From the cell containing the given text, extract its center point as (X, Y) coordinate. 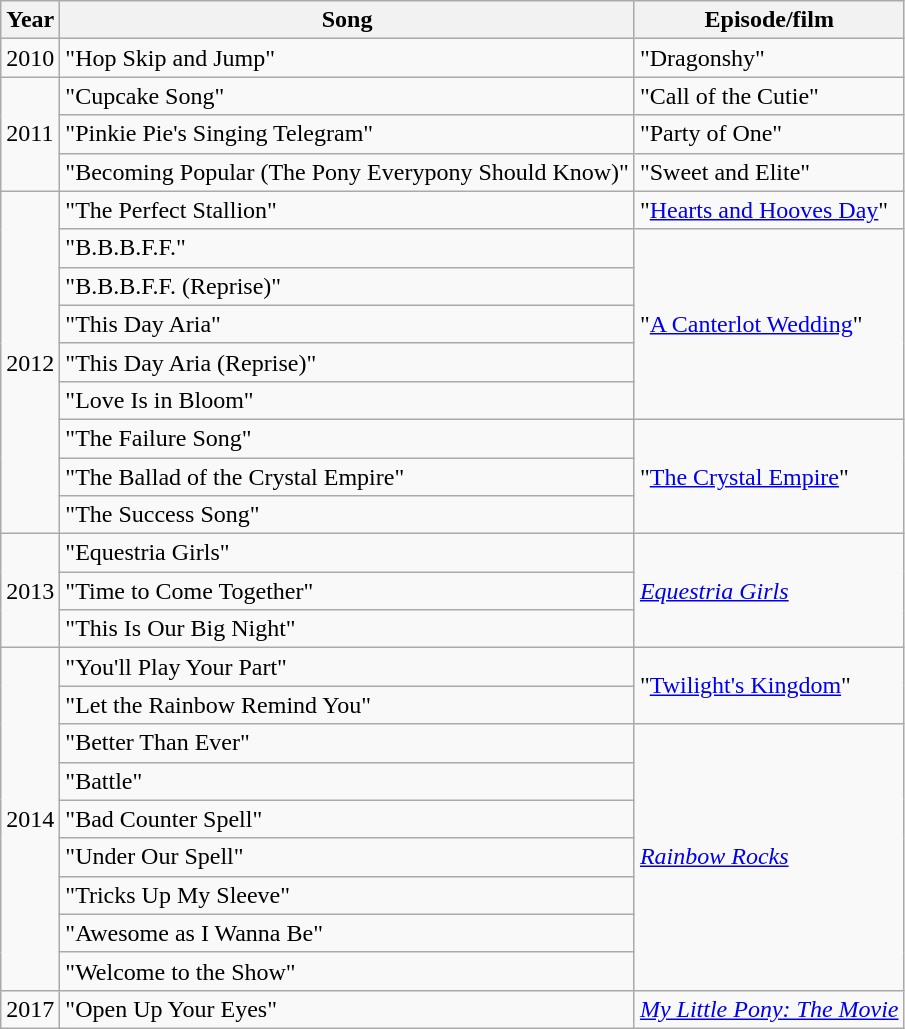
Song (348, 20)
"Hop Skip and Jump" (348, 58)
2014 (30, 820)
2017 (30, 1009)
"Equestria Girls" (348, 553)
"The Failure Song" (348, 438)
"The Success Song" (348, 515)
"Hearts and Hooves Day" (769, 210)
"This Is Our Big Night" (348, 629)
"Let the Rainbow Remind You" (348, 705)
"B.B.B.F.F. (Reprise)" (348, 286)
"This Day Aria" (348, 324)
"Twilight's Kingdom" (769, 686)
"Awesome as I Wanna Be" (348, 933)
"Becoming Popular (The Pony Everypony Should Know)" (348, 172)
"Under Our Spell" (348, 857)
"The Perfect Stallion" (348, 210)
2013 (30, 591)
"This Day Aria (Reprise)" (348, 362)
Episode/film (769, 20)
"Pinkie Pie's Singing Telegram" (348, 134)
"Cupcake Song" (348, 96)
"Time to Come Together" (348, 591)
2012 (30, 362)
"The Crystal Empire" (769, 476)
"You'll Play Your Part" (348, 667)
My Little Pony: The Movie (769, 1009)
Year (30, 20)
"Tricks Up My Sleeve" (348, 895)
"B.B.B.F.F." (348, 248)
"Love Is in Bloom" (348, 400)
"A Canterlot Wedding" (769, 324)
"Party of One" (769, 134)
"Bad Counter Spell" (348, 819)
Rainbow Rocks (769, 857)
"Dragonshy" (769, 58)
"Better Than Ever" (348, 743)
"Sweet and Elite" (769, 172)
"Open Up Your Eyes" (348, 1009)
"Welcome to the Show" (348, 971)
"Call of the Cutie" (769, 96)
Equestria Girls (769, 591)
2010 (30, 58)
2011 (30, 134)
"Battle" (348, 781)
"The Ballad of the Crystal Empire" (348, 477)
